Extract the [X, Y] coordinate from the center of the cell holding the provided text.  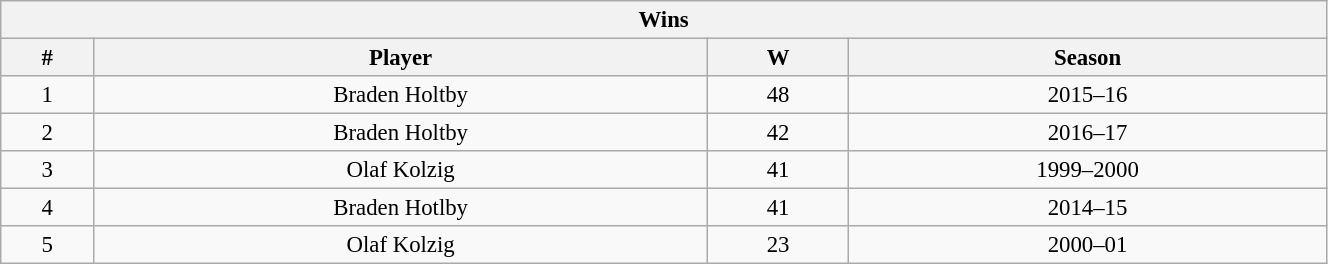
2000–01 [1088, 245]
Season [1088, 58]
1 [48, 95]
W [778, 58]
5 [48, 245]
2 [48, 133]
2014–15 [1088, 208]
Braden Hotlby [401, 208]
3 [48, 170]
2015–16 [1088, 95]
1999–2000 [1088, 170]
# [48, 58]
42 [778, 133]
48 [778, 95]
2016–17 [1088, 133]
Player [401, 58]
23 [778, 245]
Wins [664, 20]
4 [48, 208]
